Provide the [X, Y] coordinate of the cell's center where the given text is located.  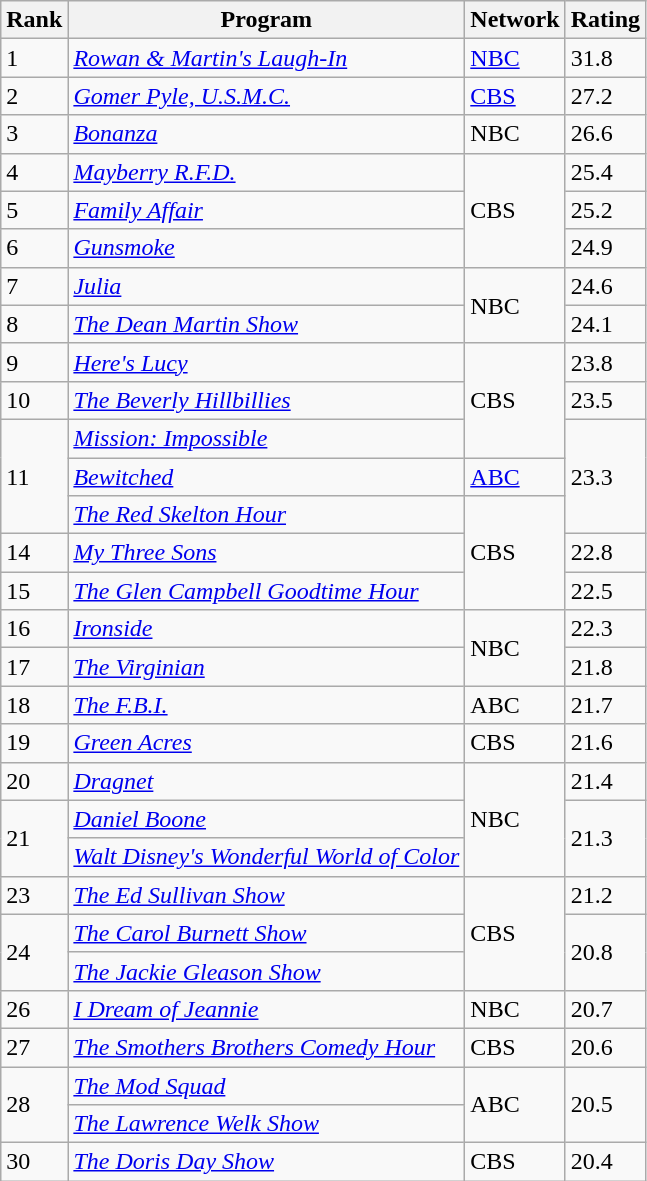
21.7 [605, 705]
Gomer Pyle, U.S.M.C. [266, 96]
20.7 [605, 1009]
Here's Lucy [266, 362]
18 [34, 705]
Green Acres [266, 743]
28 [34, 1104]
Ironside [266, 629]
Mission: Impossible [266, 438]
The Mod Squad [266, 1085]
Rating [605, 20]
24.1 [605, 324]
Daniel Boone [266, 819]
Program [266, 20]
21 [34, 838]
25.4 [605, 172]
2 [34, 96]
17 [34, 667]
22.5 [605, 591]
20.4 [605, 1162]
Gunsmoke [266, 248]
31.8 [605, 58]
The Red Skelton Hour [266, 515]
8 [34, 324]
15 [34, 591]
The Lawrence Welk Show [266, 1124]
22.8 [605, 553]
Bonanza [266, 134]
Network [515, 20]
10 [34, 400]
6 [34, 248]
Rowan & Martin's Laugh-In [266, 58]
The Carol Burnett Show [266, 933]
Walt Disney's Wonderful World of Color [266, 857]
Rank [34, 20]
19 [34, 743]
20.8 [605, 952]
23 [34, 895]
Dragnet [266, 781]
21.2 [605, 895]
I Dream of Jeannie [266, 1009]
27 [34, 1047]
21.4 [605, 781]
9 [34, 362]
20 [34, 781]
16 [34, 629]
14 [34, 553]
The Jackie Gleason Show [266, 971]
20.6 [605, 1047]
The Virginian [266, 667]
Mayberry R.F.D. [266, 172]
22.3 [605, 629]
Family Affair [266, 210]
21.6 [605, 743]
1 [34, 58]
3 [34, 134]
The F.B.I. [266, 705]
The Glen Campbell Goodtime Hour [266, 591]
24.9 [605, 248]
23.8 [605, 362]
5 [34, 210]
23.5 [605, 400]
The Doris Day Show [266, 1162]
27.2 [605, 96]
20.5 [605, 1104]
My Three Sons [266, 553]
26 [34, 1009]
The Dean Martin Show [266, 324]
7 [34, 286]
11 [34, 476]
The Beverly Hillbillies [266, 400]
23.3 [605, 476]
The Smothers Brothers Comedy Hour [266, 1047]
The Ed Sullivan Show [266, 895]
Bewitched [266, 477]
24.6 [605, 286]
24 [34, 952]
30 [34, 1162]
Julia [266, 286]
21.8 [605, 667]
4 [34, 172]
25.2 [605, 210]
21.3 [605, 838]
26.6 [605, 134]
